Output the [X, Y] coordinate of the center of the cell containing the given text.  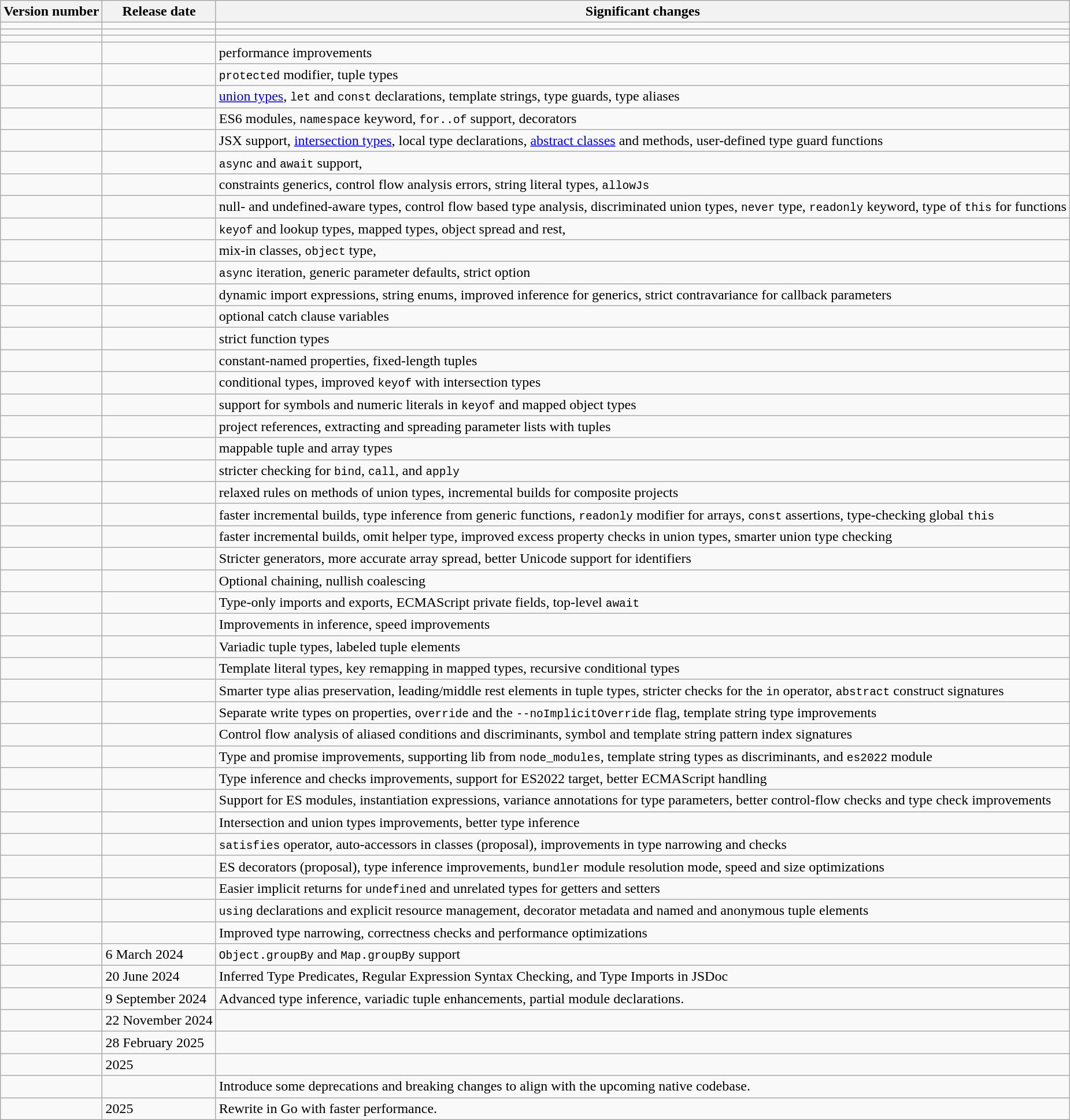
faster incremental builds, type inference from generic functions, readonly modifier for arrays, const assertions, type-checking global this [643, 514]
ES decorators (proposal), type inference improvements, bundler module resolution mode, speed and size optimizations [643, 866]
Release date [159, 12]
Rewrite in Go with faster performance. [643, 1108]
Type-only imports and exports, ECMAScript private fields, top-level await [643, 603]
Improved type narrowing, correctness checks and performance optimizations [643, 932]
performance improvements [643, 53]
project references, extracting and spreading parameter lists with tuples [643, 427]
strict function types [643, 339]
using declarations and explicit resource management, decorator metadata and named and anonymous tuple elements [643, 910]
support for symbols and numeric literals in keyof and mapped object types [643, 405]
Stricter generators, more accurate array spread, better Unicode support for identifiers [643, 558]
28 February 2025 [159, 1043]
mappable tuple and array types [643, 448]
JSX support, intersection types, local type declarations, abstract classes and methods, user-defined type guard functions [643, 140]
faster incremental builds, omit helper type, improved excess property checks in union types, smarter union type checking [643, 536]
union types, let and const declarations, template strings, type guards, type aliases [643, 97]
dynamic import expressions, string enums, improved inference for generics, strict contravariance for callback parameters [643, 295]
satisfies operator, auto-accessors in classes (proposal), improvements in type narrowing and checks [643, 844]
Separate write types on properties, override and the --noImplicitOverride flag, template string type improvements [643, 713]
22 November 2024 [159, 1021]
Improvements in inference, speed improvements [643, 625]
constraints generics, control flow analysis errors, string literal types, allowJs [643, 184]
Type inference and checks improvements, support for ES2022 target, better ECMAScript handling [643, 778]
Significant changes [643, 12]
Optional chaining, nullish coalescing [643, 581]
protected modifier, tuple types [643, 75]
6 March 2024 [159, 955]
Variadic tuple types, labeled tuple elements [643, 647]
Control flow analysis of aliased conditions and discriminants, symbol and template string pattern index signatures [643, 735]
keyof and lookup types, mapped types, object spread and rest, [643, 228]
constant-named properties, fixed-length tuples [643, 361]
Support for ES modules, instantiation expressions, variance annotations for type parameters, better control-flow checks and type check improvements [643, 800]
Object.groupBy and Map.groupBy support [643, 955]
stricter checking for bind, call, and apply [643, 470]
optional catch clause variables [643, 317]
Smarter type alias preservation, leading/middle rest elements in tuple types, stricter checks for the in operator, abstract construct signatures [643, 691]
Advanced type inference, variadic tuple enhancements, partial module declarations. [643, 999]
Version number [51, 12]
9 September 2024 [159, 999]
async iteration, generic parameter defaults, strict option [643, 273]
Template literal types, key remapping in mapped types, recursive conditional types [643, 669]
Easier implicit returns for undefined and unrelated types for getters and setters [643, 888]
conditional types, improved keyof with intersection types [643, 383]
20 June 2024 [159, 977]
Introduce some deprecations and breaking changes to align with the upcoming native codebase. [643, 1086]
mix-in classes, object type, [643, 251]
ES6 modules, namespace keyword, for..of support, decorators [643, 118]
relaxed rules on methods of union types, incremental builds for composite projects [643, 492]
Type and promise improvements, supporting lib from node_modules, template string types as discriminants, and es2022 module [643, 756]
async and await support, [643, 162]
Intersection and union types improvements, better type inference [643, 822]
Inferred Type Predicates, Regular Expression Syntax Checking, and Type Imports in JSDoc [643, 977]
